Pinpoint the cell where the given text exists, returning its [x, y] midpoint coordinate. 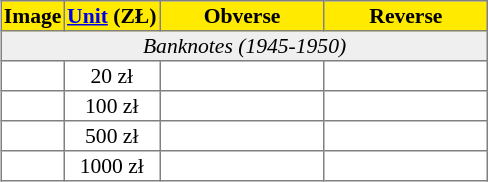
Unit (ZŁ) [112, 16]
20 zł [112, 76]
Banknotes (1945-1950) [245, 46]
Obverse [242, 16]
1000 zł [112, 166]
500 zł [112, 136]
100 zł [112, 106]
Image [33, 16]
Reverse [406, 16]
